Determine the (x, y) coordinate at the center of the cell enclosing the given text.  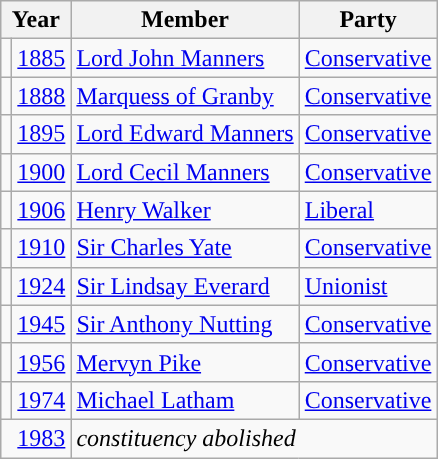
Year (36, 20)
Mervyn Pike (185, 362)
Member (185, 20)
Sir Lindsay Everard (185, 286)
Henry Walker (185, 210)
1924 (42, 286)
Sir Charles Yate (185, 248)
Unionist (368, 286)
1885 (42, 58)
1974 (42, 400)
constituency abolished (254, 438)
Sir Anthony Nutting (185, 324)
1945 (42, 324)
1895 (42, 134)
Lord Cecil Manners (185, 172)
1910 (42, 248)
Party (368, 20)
1888 (42, 96)
Lord Edward Manners (185, 134)
Liberal (368, 210)
Marquess of Granby (185, 96)
Michael Latham (185, 400)
1983 (36, 438)
1900 (42, 172)
1906 (42, 210)
Lord John Manners (185, 58)
1956 (42, 362)
